For the text-containing cell, return its midpoint in [X, Y] coordinate format. 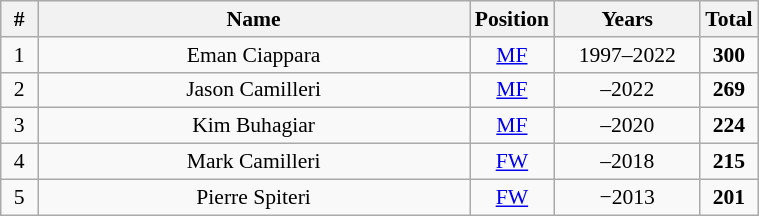
Years [627, 19]
224 [728, 126]
2 [20, 90]
Jason Camilleri [254, 90]
Mark Camilleri [254, 162]
Position [512, 19]
1997–2022 [627, 55]
Kim Buhagiar [254, 126]
# [20, 19]
–2020 [627, 126]
Eman Ciappara [254, 55]
–2018 [627, 162]
300 [728, 55]
215 [728, 162]
269 [728, 90]
Name [254, 19]
201 [728, 197]
1 [20, 55]
−2013 [627, 197]
Total [728, 19]
–2022 [627, 90]
3 [20, 126]
Pierre Spiteri [254, 197]
5 [20, 197]
4 [20, 162]
